Scan for the cell matching the given text and deliver its (x, y) coordinate at center. 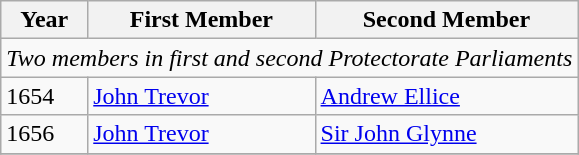
Year (44, 20)
First Member (202, 20)
Two members in first and second Protectorate Parliaments (290, 58)
Andrew Ellice (446, 96)
1656 (44, 134)
Second Member (446, 20)
1654 (44, 96)
Sir John Glynne (446, 134)
